Extract the [x, y] coordinate from the center of the cell holding the provided text.  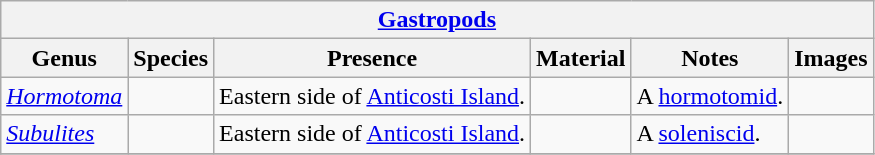
Material [581, 58]
Presence [372, 58]
Genus [64, 58]
A soleniscid. [710, 134]
Species [171, 58]
Subulites [64, 134]
A hormotomid. [710, 96]
Gastropods [437, 20]
Images [831, 58]
Notes [710, 58]
Hormotoma [64, 96]
